For the text-containing cell, return its midpoint in [X, Y] coordinate format. 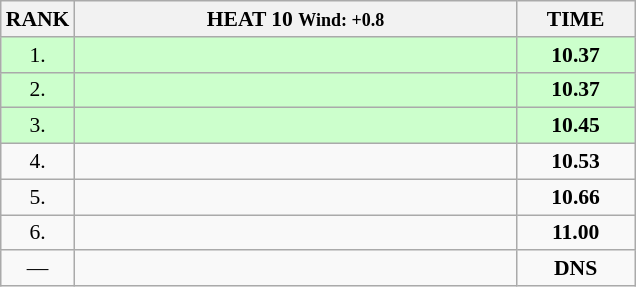
DNS [576, 269]
3. [38, 126]
10.45 [576, 126]
11.00 [576, 233]
1. [38, 55]
— [38, 269]
2. [38, 90]
5. [38, 197]
4. [38, 162]
6. [38, 233]
10.66 [576, 197]
RANK [38, 19]
10.53 [576, 162]
TIME [576, 19]
HEAT 10 Wind: +0.8 [295, 19]
